Scan for the cell matching the given text and deliver its (X, Y) coordinate at center. 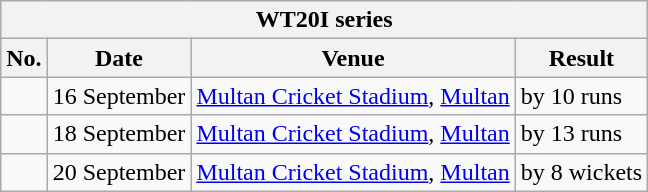
18 September (119, 134)
by 8 wickets (581, 172)
by 13 runs (581, 134)
Date (119, 58)
by 10 runs (581, 96)
16 September (119, 96)
WT20I series (324, 20)
No. (24, 58)
Result (581, 58)
Venue (353, 58)
20 September (119, 172)
